Return the (x, y) coordinate for the center point of the cell that contains the specified text.  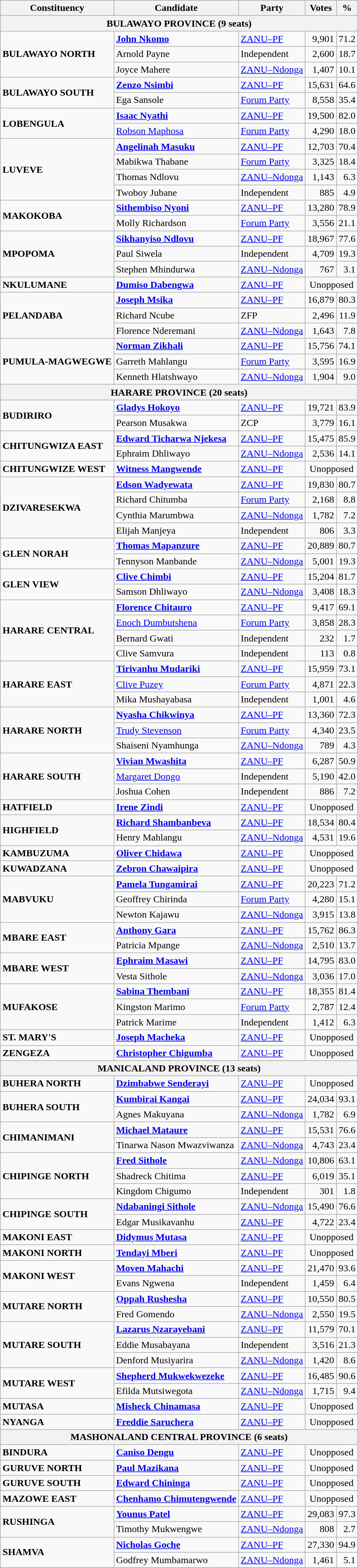
29,083 (321, 1514)
BUDIRIRO (57, 415)
4,709 (321, 254)
Sithembiso Nyoni (176, 208)
23.5 (347, 730)
3,779 (321, 423)
35.1 (347, 1176)
Dzimbabwe Senderayi (176, 1084)
Didymus Mutasa (176, 1237)
Edgar Musikavanhu (176, 1222)
Denford Musiyarira (176, 1360)
1,001 (321, 700)
6,287 (321, 761)
13,360 (321, 715)
93.1 (347, 1099)
HIGHFIELD (57, 830)
Pearson Musakwa (176, 423)
4,871 (321, 684)
Norman Zikhali (176, 346)
789 (321, 746)
Fred Gomendo (176, 1314)
Paul Siwela (176, 254)
1,904 (321, 377)
Irene Zindi (176, 807)
1,459 (321, 1283)
KAMBUZUMA (57, 853)
Oppah Rushesha (176, 1299)
Margaret Dongo (176, 776)
83.0 (347, 961)
90.6 (347, 1375)
21.3 (347, 1345)
BUHERA NORTH (57, 1084)
BULAWAYO PROVINCE (9 seats) (179, 23)
BUHERA SOUTH (57, 1107)
Vivian Mwashita (176, 761)
16.9 (347, 361)
HARARE PROVINCE (20 seats) (179, 392)
BULAWAYO SOUTH (57, 92)
Geoffrey Chirinda (176, 899)
Twoboy Jubane (176, 193)
15,490 (321, 1207)
PUMULA-MAGWEGWE (57, 361)
19,500 (321, 115)
18,534 (321, 822)
72.3 (347, 715)
6,019 (321, 1176)
886 (321, 792)
3,915 (321, 914)
Tirivanhu Mudariki (176, 669)
Sikhanyiso Ndlovu (176, 239)
12,703 (321, 146)
1.7 (347, 638)
18,355 (321, 992)
Kingdom Chigumo (176, 1191)
Cynthia Marumbwa (176, 515)
Elijah Manjeya (176, 530)
4.6 (347, 700)
3,036 (321, 976)
12.4 (347, 1007)
Ephraim Dhliwayo (176, 454)
GURUVE NORTH (57, 1468)
Thomas Ndlovu (176, 177)
1,643 (321, 331)
4.9 (347, 193)
ZFP (272, 315)
Fred Sithole (176, 1160)
1,143 (321, 177)
Richard Ncube (176, 315)
83.9 (347, 407)
Kingston Marimo (176, 1007)
RUSHINGA (57, 1522)
86.3 (347, 930)
Tennyson Manbande (176, 561)
DZIVARESEKWA (57, 507)
Tendayi Mberi (176, 1253)
77.6 (347, 239)
808 (321, 1529)
10,550 (321, 1299)
Shaiseni Nyamhunga (176, 746)
19.5 (347, 1314)
27,330 (321, 1545)
Sabina Thembani (176, 992)
8,558 (321, 100)
Agnes Makuyana (176, 1114)
BINDURA (57, 1453)
HATFIELD (57, 807)
MASHONALAND CENTRAL PROVINCE (6 seats) (179, 1437)
13.7 (347, 945)
Ephraim Masawi (176, 961)
11,579 (321, 1329)
8.6 (347, 1360)
81.7 (347, 576)
ST. MARY'S (57, 1038)
Evans Ngwena (176, 1283)
2,550 (321, 1314)
4,743 (321, 1145)
3,556 (321, 223)
21,470 (321, 1268)
1,420 (321, 1360)
4,722 (321, 1222)
Nicholas Goche (176, 1545)
11.9 (347, 315)
Party (272, 8)
2,600 (321, 54)
8.8 (347, 500)
Candidate (176, 8)
13,280 (321, 208)
Ndabaningi Sithole (176, 1207)
Timothy Mukwengwe (176, 1529)
19,721 (321, 407)
6.4 (347, 1283)
885 (321, 193)
MUTARE WEST (57, 1383)
Shepherd Mukwekwezeke (176, 1375)
22.3 (347, 684)
Efilda Mutsiwegota (176, 1391)
19,830 (321, 484)
CHITUNGWIZA EAST (57, 446)
94.9 (347, 1545)
93.6 (347, 1268)
Kumbirai Kangai (176, 1099)
232 (321, 638)
3,858 (321, 623)
3,516 (321, 1345)
LUVEVE (57, 169)
18.0 (347, 131)
KUWADZANA (57, 868)
9,417 (321, 607)
Kenneth Hlatshwayo (176, 377)
CHIPINGE SOUTH (57, 1214)
73.1 (347, 669)
14,795 (321, 961)
CHIMANIMANI (57, 1137)
Pamela Tungamirai (176, 884)
97.3 (347, 1514)
50.9 (347, 761)
Shadreck Chitima (176, 1176)
4.3 (347, 746)
MUTASA (57, 1406)
5.1 (347, 1560)
70.4 (347, 146)
16,879 (321, 300)
Misheck Chinamasa (176, 1406)
Joshua Cohen (176, 792)
MAKONI NORTH (57, 1253)
80.5 (347, 1299)
HARARE EAST (57, 684)
14.1 (347, 454)
10,806 (321, 1160)
Patrick Marime (176, 1022)
2,168 (321, 500)
Ega Sansole (176, 100)
SHAMVA (57, 1552)
Trudy Stevenson (176, 730)
CHITUNGWIZE WEST (57, 469)
Zenzo Nsimbi (176, 85)
69.1 (347, 607)
MANICALAND PROVINCE (13 seats) (179, 1068)
18,967 (321, 239)
2,787 (321, 1007)
Lazarus Nzarayebani (176, 1329)
Florence Nderemani (176, 331)
16.1 (347, 423)
Joyce Mahere (176, 69)
Dumiso Dabengwa (176, 285)
9,901 (321, 39)
6.9 (347, 1114)
Patricia Mpange (176, 945)
2,496 (321, 315)
Oliver Chidawa (176, 853)
80.3 (347, 300)
3.3 (347, 530)
Godfrey Mumbamarwo (176, 1560)
81.4 (347, 992)
Edward Chininga (176, 1483)
15,631 (321, 85)
Witness Mangwende (176, 469)
Enoch Dumbutshena (176, 623)
20,223 (321, 884)
NKULUMANE (57, 285)
Moven Mahachi (176, 1268)
18.4 (347, 161)
MPOPOMA (57, 254)
Freddie Saruchera (176, 1421)
Joseph Macheka (176, 1038)
MAKOKOBA (57, 216)
Angelinah Masuku (176, 146)
3,408 (321, 592)
Richard Chitumba (176, 500)
Tinarwa Nason Mwazviwanza (176, 1145)
Zebron Chawaipira (176, 868)
15,475 (321, 438)
113 (321, 653)
Paul Mazikana (176, 1468)
2.7 (347, 1529)
15,756 (321, 346)
Mabikwa Thabane (176, 161)
28.3 (347, 623)
MAKONI WEST (57, 1276)
10.1 (347, 69)
78.9 (347, 208)
Votes (321, 8)
Mika Mushayabasa (176, 700)
MUTARE SOUTH (57, 1345)
Anthony Gara (176, 930)
4,340 (321, 730)
7.8 (347, 331)
Henry Mahlangu (176, 838)
Younus Patel (176, 1514)
64.6 (347, 85)
1,715 (321, 1391)
HARARE NORTH (57, 730)
MAKONI EAST (57, 1237)
ZCP (272, 423)
9.0 (347, 377)
0.8 (347, 653)
3,595 (321, 361)
5,190 (321, 776)
5,001 (321, 561)
42.0 (347, 776)
Eddie Musabayana (176, 1345)
767 (321, 269)
MUFAKOSE (57, 1007)
CHIPINGE NORTH (57, 1176)
LOBENGULA (57, 123)
1,412 (321, 1022)
ZENGEZA (57, 1053)
3,325 (321, 161)
PELANDABA (57, 315)
70.1 (347, 1329)
4,290 (321, 131)
80.4 (347, 822)
% (347, 8)
Gladys Hokoyo (176, 407)
Robson Maphosa (176, 131)
15,531 (321, 1130)
Christopher Chigumba (176, 1053)
Molly Richardson (176, 223)
Samson Dhliwayo (176, 592)
19.6 (347, 838)
15,959 (321, 669)
Garreth Mahlangu (176, 361)
Edson Wadyewata (176, 484)
Bernard Gwati (176, 638)
MAZOWE EAST (57, 1499)
17.0 (347, 976)
HARARE SOUTH (57, 776)
Joseph Msika (176, 300)
15,204 (321, 576)
MUTARE NORTH (57, 1306)
Constituency (57, 8)
2,510 (321, 945)
Newton Kajawu (176, 914)
4,280 (321, 899)
Caniso Dengu (176, 1453)
20,889 (321, 546)
9.4 (347, 1391)
16,485 (321, 1375)
1,461 (321, 1560)
Michael Mataure (176, 1130)
Thomas Mapanzure (176, 546)
NYANGA (57, 1421)
Isaac Nyathi (176, 115)
18.7 (347, 54)
4,531 (321, 838)
301 (321, 1191)
18.3 (347, 592)
1.8 (347, 1191)
13.8 (347, 914)
Arnold Payne (176, 54)
Clive Samvura (176, 653)
74.1 (347, 346)
Florence Chitauro (176, 607)
MBARE EAST (57, 937)
Edward Ticharwa Njekesa (176, 438)
2,536 (321, 454)
15,762 (321, 930)
35.4 (347, 100)
21.1 (347, 223)
John Nkomo (176, 39)
BULAWAYO NORTH (57, 54)
15.1 (347, 899)
806 (321, 530)
GLEN NORAH (57, 553)
1,407 (321, 69)
24,034 (321, 1099)
MBARE WEST (57, 968)
Chenhamo Chimutengwende (176, 1499)
3.1 (347, 269)
HARARE CENTRAL (57, 630)
Nyasha Chikwinya (176, 715)
85.9 (347, 438)
Stephen Mhindurwa (176, 269)
82.0 (347, 115)
Clive Puzey (176, 684)
Clive Chimbi (176, 576)
GLEN VIEW (57, 584)
MABVUKU (57, 899)
Vesta Sithole (176, 976)
63.1 (347, 1160)
Richard Shambanbeva (176, 822)
GURUVE SOUTH (57, 1483)
